Extract the (x, y) coordinate from the center of the cell holding the provided text.  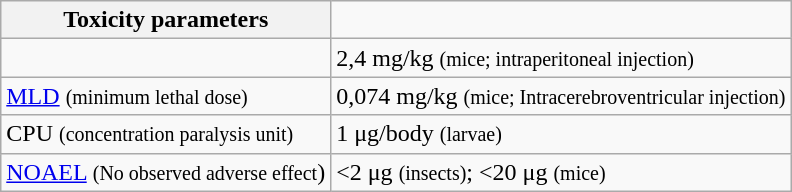
Toxicity parameters (166, 20)
CPU (concentration paralysis unit) (166, 134)
NOAEL (No observed adverse effect) (166, 172)
2,4 mg/kg (mice; intraperitoneal injection) (561, 58)
MLD (minimum lethal dose) (166, 96)
1 μg/body (larvae) (561, 134)
0,074 mg/kg (mice; Intracerebroventricular injection) (561, 96)
<2 μg (insects); <20 μg (mice) (561, 172)
